Output the (x, y) coordinate of the center of the cell containing the given text.  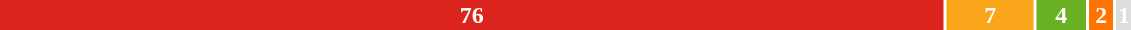
4 (1062, 15)
7 (990, 15)
76 (472, 15)
2 (1102, 15)
